Locate the cell with the specified text and output its (X, Y) center coordinate. 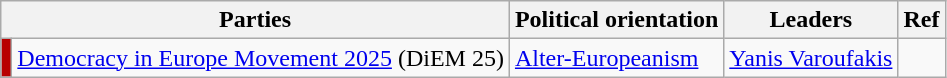
Yanis Varoufakis (811, 58)
Democracy in Europe Movement 2025 (DiEM 25) (261, 58)
Leaders (811, 20)
Ref (922, 20)
Parties (256, 20)
Alter-Europeanism (616, 58)
Political orientation (616, 20)
